Provide the [x, y] coordinate of the cell's center where the given text is located.  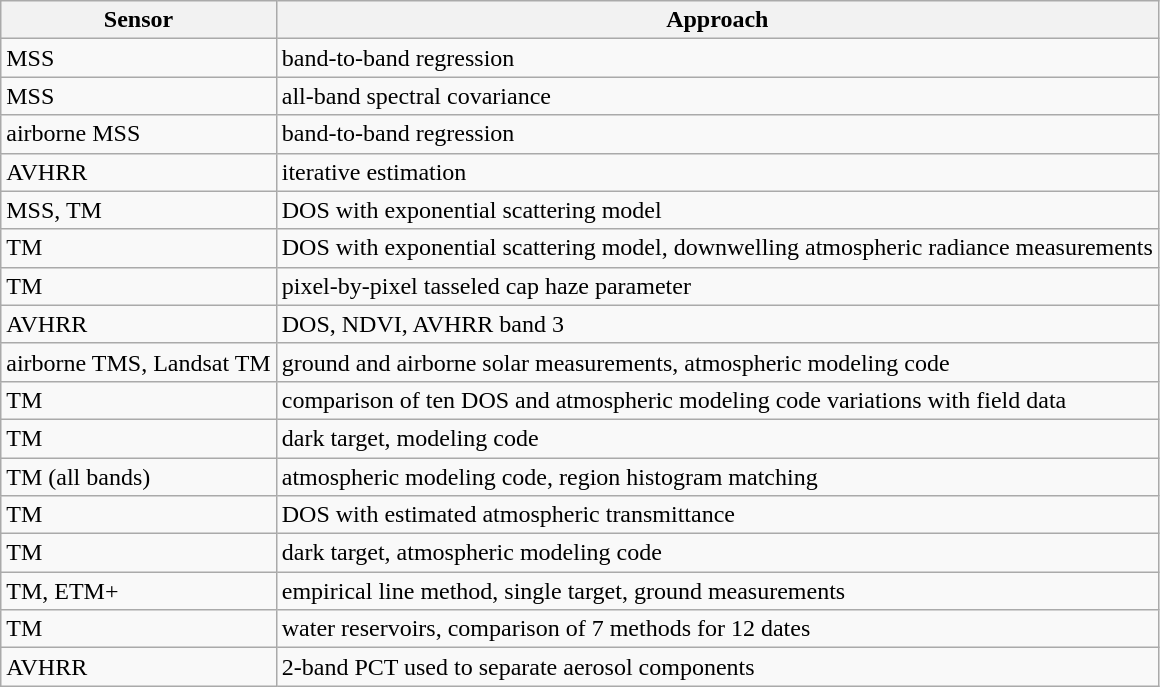
DOS with estimated atmospheric transmittance [717, 515]
all-band spectral covariance [717, 96]
Sensor [138, 20]
TM, ETM+ [138, 591]
water reservoirs, comparison of 7 methods for 12 dates [717, 629]
dark target, modeling code [717, 438]
atmospheric modeling code, region histogram matching [717, 477]
DOS with exponential scattering model, downwelling atmospheric radiance measurements [717, 248]
Approach [717, 20]
iterative estimation [717, 172]
DOS with exponential scattering model [717, 210]
MSS, TM [138, 210]
TM (all bands) [138, 477]
pixel-by-pixel tasseled cap haze parameter [717, 286]
empirical line method, single target, ground measurements [717, 591]
ground and airborne solar measurements, atmospheric modeling code [717, 362]
2-band PCT used to separate aerosol components [717, 667]
dark target, atmospheric modeling code [717, 553]
comparison of ten DOS and atmospheric modeling code variations with field data [717, 400]
airborne TMS, Landsat TM [138, 362]
airborne MSS [138, 134]
DOS, NDVI, AVHRR band 3 [717, 324]
